Scan for the cell matching the given text and deliver its (x, y) coordinate at center. 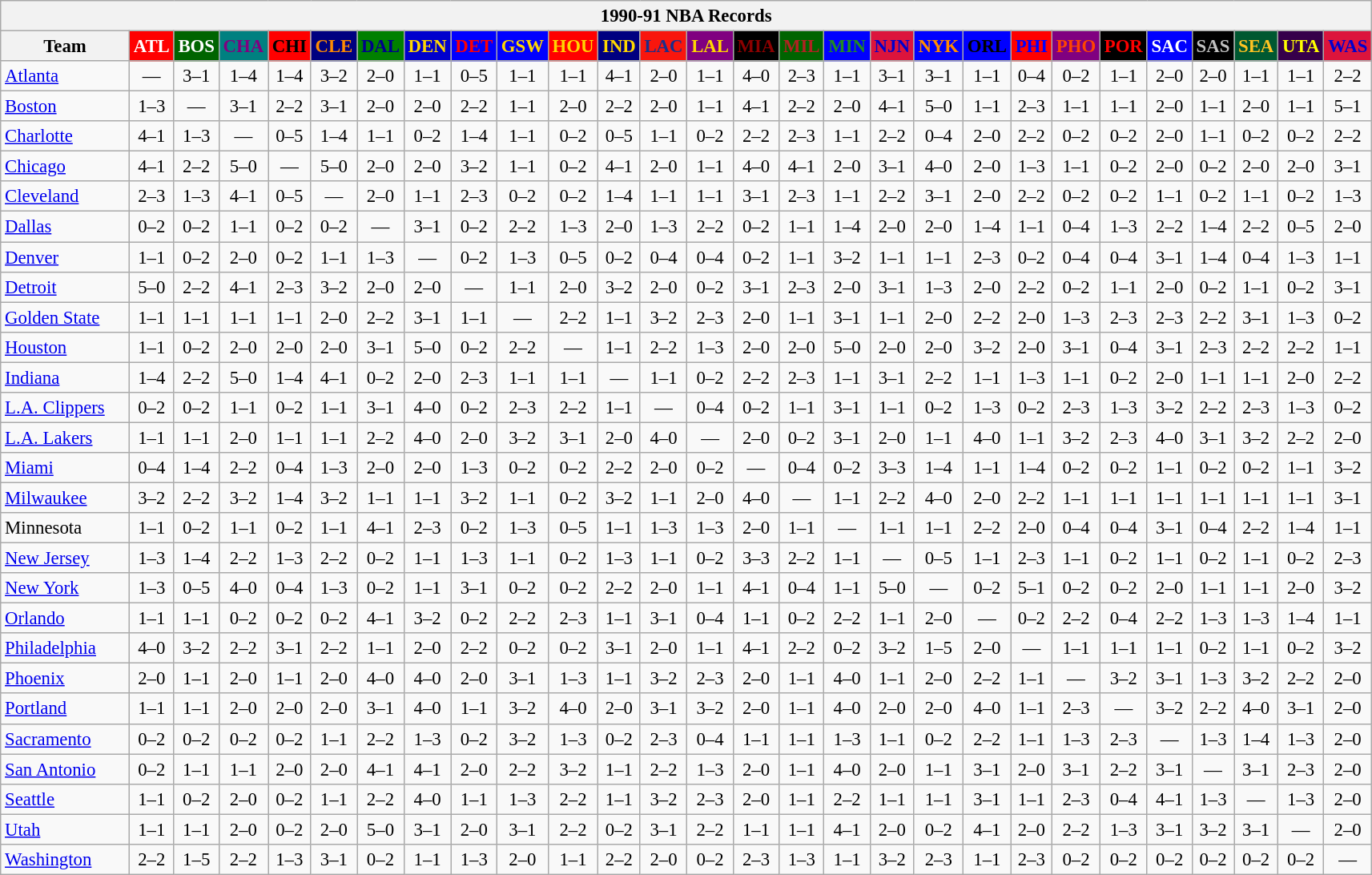
Minnesota (66, 528)
Orlando (66, 619)
Miami (66, 468)
SAC (1169, 46)
NJN (892, 46)
1990-91 NBA Records (686, 16)
HOU (573, 46)
L.A. Clippers (66, 408)
Chicago (66, 167)
DET (474, 46)
MIL (802, 46)
GSW (522, 46)
Washington (66, 860)
Sacramento (66, 739)
SAS (1213, 46)
ATL (151, 46)
Indiana (66, 377)
CHA (243, 46)
Team (66, 46)
LAL (710, 46)
CLE (333, 46)
Portland (66, 709)
Golden State (66, 317)
POR (1123, 46)
DAL (381, 46)
CHI (289, 46)
PHI (1032, 46)
Detroit (66, 287)
Charlotte (66, 136)
NYK (939, 46)
MIN (847, 46)
San Antonio (66, 769)
PHO (1076, 46)
Boston (66, 107)
Milwaukee (66, 498)
IND (619, 46)
Atlanta (66, 76)
BOS (196, 46)
Phoenix (66, 679)
L.A. Lakers (66, 437)
SEA (1256, 46)
New Jersey (66, 558)
WAS (1348, 46)
UTA (1301, 46)
Philadelphia (66, 648)
Denver (66, 257)
Dallas (66, 227)
Cleveland (66, 196)
ORL (987, 46)
Houston (66, 347)
LAC (663, 46)
Seattle (66, 799)
New York (66, 588)
DEN (428, 46)
Utah (66, 829)
MIA (756, 46)
